Determine the [x, y] coordinate at the center of the cell enclosing the given text.  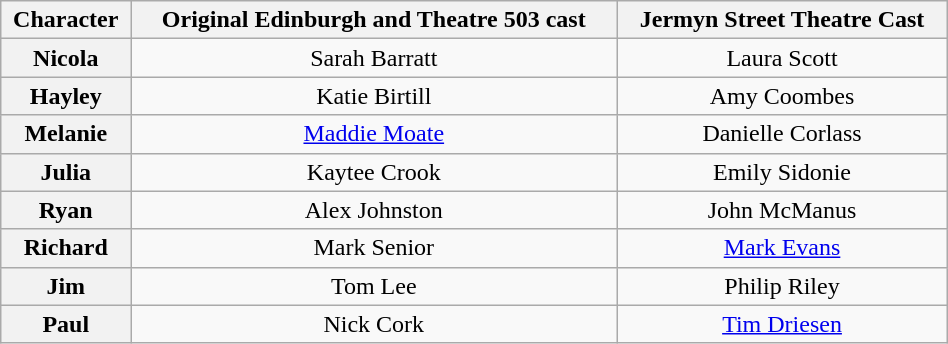
Mark Senior [374, 248]
Nick Cork [374, 324]
Kaytee Crook [374, 172]
Melanie [66, 134]
Katie Birtill [374, 96]
Richard [66, 248]
Nicola [66, 58]
Amy Coombes [782, 96]
John McManus [782, 210]
Tim Driesen [782, 324]
Emily Sidonie [782, 172]
Hayley [66, 96]
Tom Lee [374, 286]
Paul [66, 324]
Sarah Barratt [374, 58]
Character [66, 20]
Danielle Corlass [782, 134]
Jim [66, 286]
Laura Scott [782, 58]
Alex Johnston [374, 210]
Jermyn Street Theatre Cast [782, 20]
Mark Evans [782, 248]
Philip Riley [782, 286]
Original Edinburgh and Theatre 503 cast [374, 20]
Ryan [66, 210]
Maddie Moate [374, 134]
Julia [66, 172]
